For the text-containing cell, return its midpoint in (x, y) coordinate format. 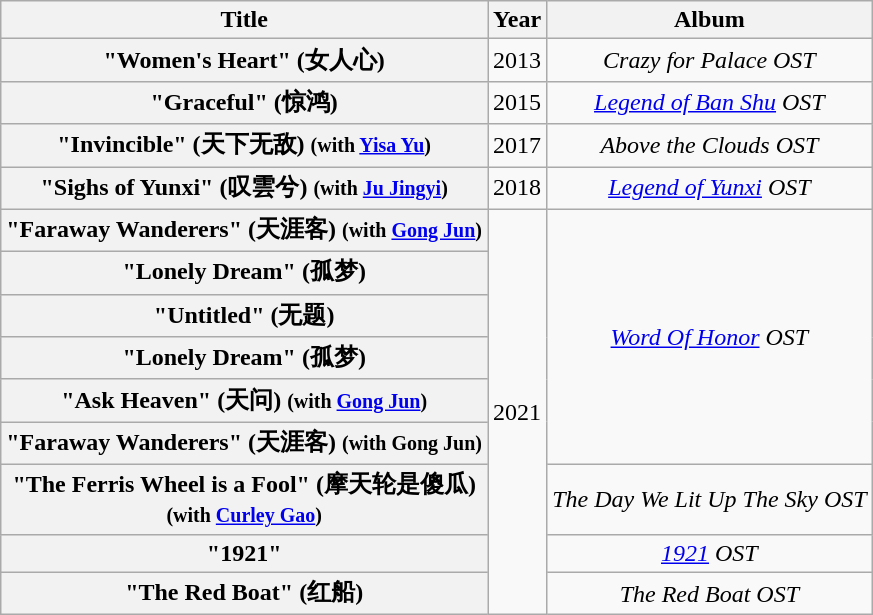
2015 (518, 102)
2021 (518, 412)
"Sighs of Yunxi" (叹雲兮) (with Ju Jingyi) (244, 188)
"Ask Heaven" (天问) (with Gong Jun) (244, 400)
1921 OST (710, 553)
"Untitled" (无题) (244, 316)
2013 (518, 60)
"Invincible" (天下无敌) (with Yisa Yu) (244, 146)
The Day We Lit Up The Sky OST (710, 499)
Above the Clouds OST (710, 146)
Legend of Yunxi OST (710, 188)
"Graceful" (惊鸿) (244, 102)
Word Of Honor OST (710, 336)
The Red Boat OST (710, 594)
Year (518, 20)
2018 (518, 188)
"Women's Heart" (女人心) (244, 60)
"The Red Boat" (红船) (244, 594)
Crazy for Palace OST (710, 60)
"The Ferris Wheel is a Fool" (摩天轮是傻瓜)(with Curley Gao) (244, 499)
Album (710, 20)
Legend of Ban Shu OST (710, 102)
2017 (518, 146)
Title (244, 20)
"1921" (244, 553)
